Identify which cell holds the provided text, then report its (X, Y) central coordinate. 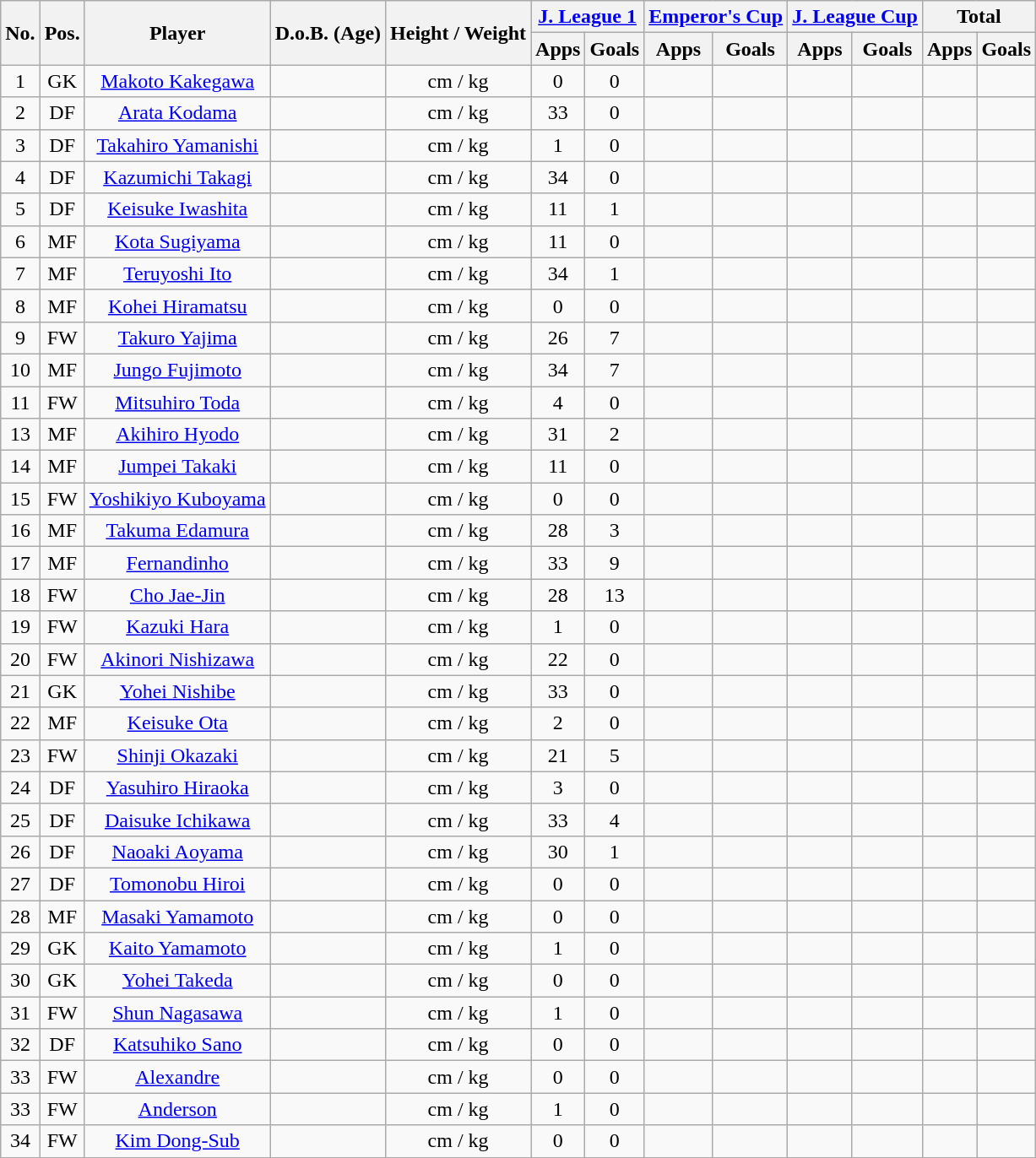
Yoshikiyo Kuboyama (177, 499)
Anderson (177, 1109)
Height / Weight (458, 33)
18 (20, 595)
23 (20, 755)
Shun Nagasawa (177, 1013)
Pos. (62, 33)
14 (20, 467)
Masaki Yamamoto (177, 916)
Emperor's Cup (716, 17)
J. League Cup (855, 17)
Jumpei Takaki (177, 467)
16 (20, 531)
Shinji Okazaki (177, 755)
Alexandre (177, 1077)
20 (20, 659)
J. League 1 (588, 17)
Tomonobu Hiroi (177, 884)
25 (20, 820)
Yasuhiro Hiraoka (177, 787)
No. (20, 33)
Yohei Nishibe (177, 691)
32 (20, 1045)
Takuro Yajima (177, 338)
Naoaki Aoyama (177, 852)
Total (979, 17)
Mitsuhiro Toda (177, 403)
Yohei Takeda (177, 981)
Akinori Nishizawa (177, 659)
Arata Kodama (177, 113)
Kaito Yamamoto (177, 949)
Player (177, 33)
Fernandinho (177, 563)
Kohei Hiramatsu (177, 306)
17 (20, 563)
Katsuhiko Sano (177, 1045)
27 (20, 884)
24 (20, 787)
Takuma Edamura (177, 531)
Akihiro Hyodo (177, 435)
29 (20, 949)
6 (20, 241)
Cho Jae-Jin (177, 595)
10 (20, 370)
Makoto Kakegawa (177, 81)
D.o.B. (Age) (328, 33)
Keisuke Iwashita (177, 209)
15 (20, 499)
Keisuke Ota (177, 723)
Jungo Fujimoto (177, 370)
Kazumichi Takagi (177, 177)
Kim Dong-Sub (177, 1141)
Kazuki Hara (177, 627)
8 (20, 306)
Takahiro Yamanishi (177, 145)
Daisuke Ichikawa (177, 820)
Kota Sugiyama (177, 241)
19 (20, 627)
Teruyoshi Ito (177, 273)
